From the cell containing the given text, extract its center point as (x, y) coordinate. 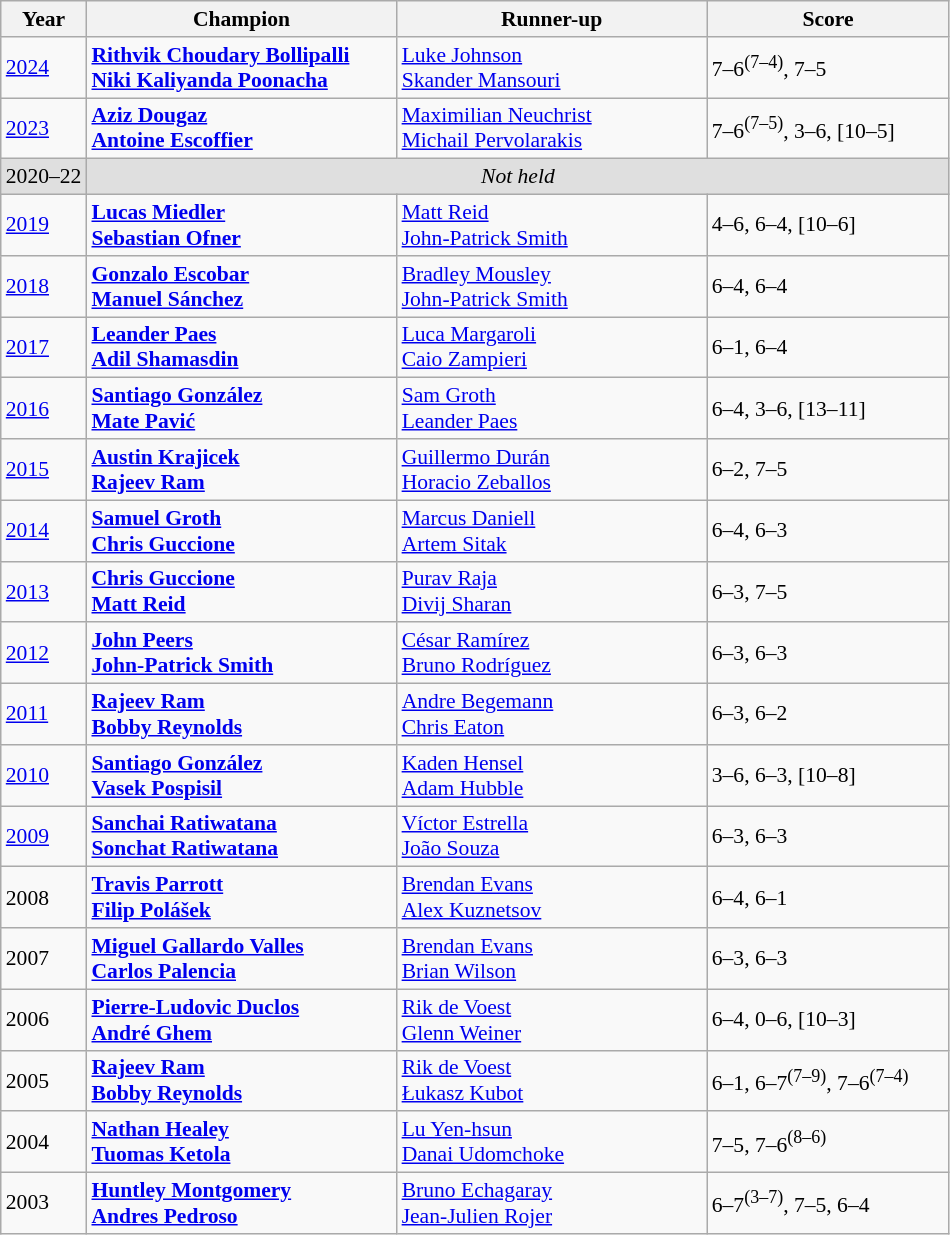
2017 (44, 348)
2015 (44, 470)
2006 (44, 1020)
Brendan Evans Alex Kuznetsov (552, 898)
Santiago González Mate Pavić (241, 408)
2007 (44, 958)
2004 (44, 1142)
Gonzalo Escobar Manuel Sánchez (241, 286)
Bruno Echagaray Jean-Julien Rojer (552, 1204)
Austin Krajicek Rajeev Ram (241, 470)
Pierre-Ludovic Duclos André Ghem (241, 1020)
2019 (44, 226)
2014 (44, 530)
6–4, 6–4 (828, 286)
2012 (44, 654)
Miguel Gallardo Valles Carlos Palencia (241, 958)
Bradley Mousley John-Patrick Smith (552, 286)
Runner-up (552, 19)
2009 (44, 836)
7–5, 7–6(8–6) (828, 1142)
Rithvik Choudary Bollipalli Niki Kaliyanda Poonacha (241, 68)
César Ramírez Bruno Rodríguez (552, 654)
6–3, 6–2 (828, 714)
Víctor Estrella João Souza (552, 836)
Sam Groth Leander Paes (552, 408)
2010 (44, 776)
4–6, 6–4, [10–6] (828, 226)
Year (44, 19)
Sanchai Ratiwatana Sonchat Ratiwatana (241, 836)
Guillermo Durán Horacio Zeballos (552, 470)
2003 (44, 1204)
Leander Paes Adil Shamasdin (241, 348)
Marcus Daniell Artem Sitak (552, 530)
Chris Guccione Matt Reid (241, 592)
7–6(7–4), 7–5 (828, 68)
Samuel Groth Chris Guccione (241, 530)
Nathan Healey Tuomas Ketola (241, 1142)
6–4, 3–6, [13–11] (828, 408)
Santiago González Vasek Pospisil (241, 776)
3–6, 6–3, [10–8] (828, 776)
Not held (518, 177)
Kaden Hensel Adam Hubble (552, 776)
6–4, 0–6, [10–3] (828, 1020)
6–2, 7–5 (828, 470)
7–6(7–5), 3–6, [10–5] (828, 128)
6–4, 6–1 (828, 898)
Lu Yen-hsun Danai Udomchoke (552, 1142)
Lucas Miedler Sebastian Ofner (241, 226)
Rik de Voest Glenn Weiner (552, 1020)
Luke Johnson Skander Mansouri (552, 68)
Andre Begemann Chris Eaton (552, 714)
2020–22 (44, 177)
Maximilian Neuchrist Michail Pervolarakis (552, 128)
Purav Raja Divij Sharan (552, 592)
2013 (44, 592)
Luca Margaroli Caio Zampieri (552, 348)
2011 (44, 714)
Travis Parrott Filip Polášek (241, 898)
6–1, 6–4 (828, 348)
Score (828, 19)
2024 (44, 68)
John Peers John-Patrick Smith (241, 654)
6–1, 6–7(7–9), 7–6(7–4) (828, 1080)
2008 (44, 898)
2023 (44, 128)
Champion (241, 19)
2005 (44, 1080)
Rik de Voest Łukasz Kubot (552, 1080)
2018 (44, 286)
6–7(3–7), 7–5, 6–4 (828, 1204)
6–3, 7–5 (828, 592)
Brendan Evans Brian Wilson (552, 958)
2016 (44, 408)
Huntley Montgomery Andres Pedroso (241, 1204)
6–4, 6–3 (828, 530)
Aziz Dougaz Antoine Escoffier (241, 128)
Matt Reid John-Patrick Smith (552, 226)
